From the cell containing the given text, extract its center point as [x, y] coordinate. 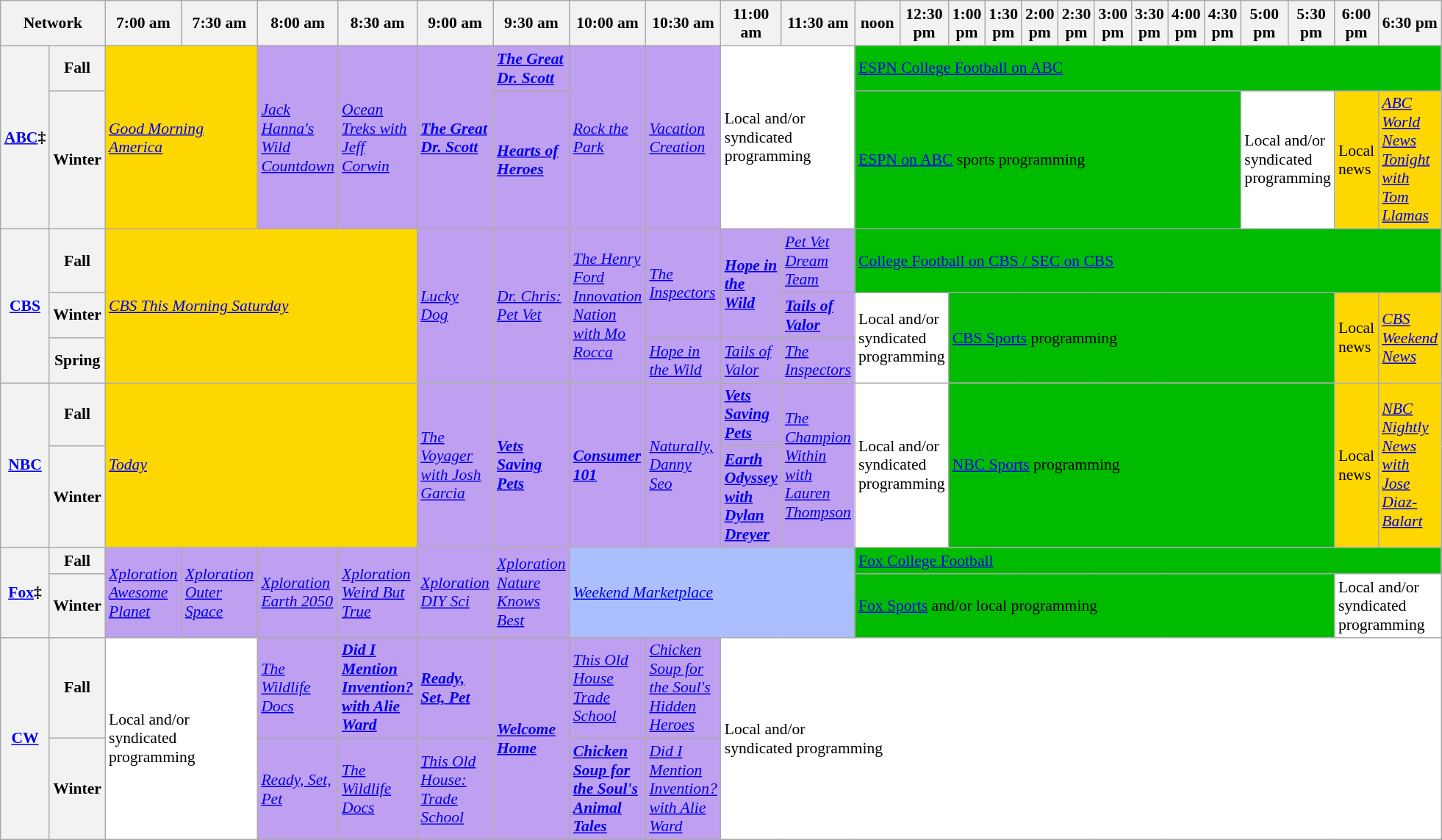
College Football on CBS / SEC on CBS [1148, 262]
6:30 pm [1410, 24]
10:00 am [608, 24]
ESPN on ABC sports programming [1048, 160]
7:30 am [220, 24]
The Champion Within with Lauren Thompson [818, 465]
11:00 am [751, 24]
Xploration Outer Space [220, 592]
Network [53, 24]
1:00 pm [967, 24]
Xploration Nature Knows Best [531, 592]
ESPN College Football on ABC [1148, 68]
9:00 am [455, 24]
ABC‡ [25, 137]
Spring [77, 360]
NBC [25, 465]
7:00 am [143, 24]
This Old House Trade School [608, 688]
CBS Sports programming [1142, 338]
8:30 am [378, 24]
Weekend Marketplace [712, 592]
Consumer 101 [608, 465]
CBS This Morning Saturday [261, 306]
Jack Hanna's Wild Countdown [298, 137]
3:30 pm [1149, 24]
NBC Nightly News with Jose Diaz-Balart [1410, 465]
12:30 pm [924, 24]
noon [878, 24]
Dr. Chris: Pet Vet [531, 306]
Rock the Park [608, 137]
The Henry Ford Innovation Nation with Mo Rocca [608, 306]
Today [261, 465]
3:00 pm [1113, 24]
Fox‡ [25, 592]
Xploration Earth 2050 [298, 592]
The Voyager with Josh Garcia [455, 465]
ABC World News Tonight with Tom Llamas [1410, 160]
Xploration DIY Sci [455, 592]
2:00 pm [1040, 24]
This Old House: Trade School [455, 789]
CBS [25, 306]
Naturally, Danny Seo [683, 465]
NBC Sports programming [1142, 465]
6:00 pm [1357, 24]
CBS Weekend News [1410, 338]
Lucky Dog [455, 306]
1:30 pm [1003, 24]
Xploration Awesome Planet [143, 592]
Welcome Home [531, 738]
Chicken Soup for the Soul's Hidden Heroes [683, 688]
Pet Vet Dream Team [818, 262]
Good Morning America [181, 137]
Ocean Treks with Jeff Corwin [378, 137]
8:00 am [298, 24]
Xploration Weird But True [378, 592]
Chicken Soup for the Soul's Animal Tales [608, 789]
4:00 pm [1186, 24]
CW [25, 738]
Vacation Creation [683, 137]
5:30 pm [1311, 24]
Fox College Football [1148, 561]
2:30 pm [1077, 24]
5:00 pm [1264, 24]
9:30 am [531, 24]
Fox Sports and/or local programming [1095, 606]
4:30 pm [1223, 24]
Earth Odyssey with Dylan Dreyer [751, 498]
Hearts of Heroes [531, 160]
11:30 am [818, 24]
10:30 am [683, 24]
